Determine the (x, y) coordinate at the center of the cell enclosing the given text.  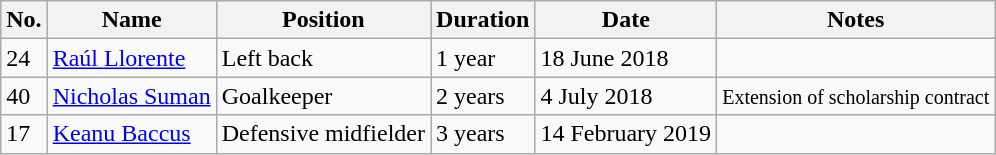
Position (323, 20)
Date (626, 20)
Nicholas Suman (132, 96)
24 (24, 58)
17 (24, 134)
Name (132, 20)
Keanu Baccus (132, 134)
Left back (323, 58)
No. (24, 20)
Goalkeeper (323, 96)
18 June 2018 (626, 58)
Notes (856, 20)
Defensive midfielder (323, 134)
14 February 2019 (626, 134)
3 years (483, 134)
4 July 2018 (626, 96)
Raúl Llorente (132, 58)
Duration (483, 20)
Extension of scholarship contract (856, 96)
40 (24, 96)
2 years (483, 96)
1 year (483, 58)
